Extract the [x, y] coordinate from the center of the cell holding the provided text.  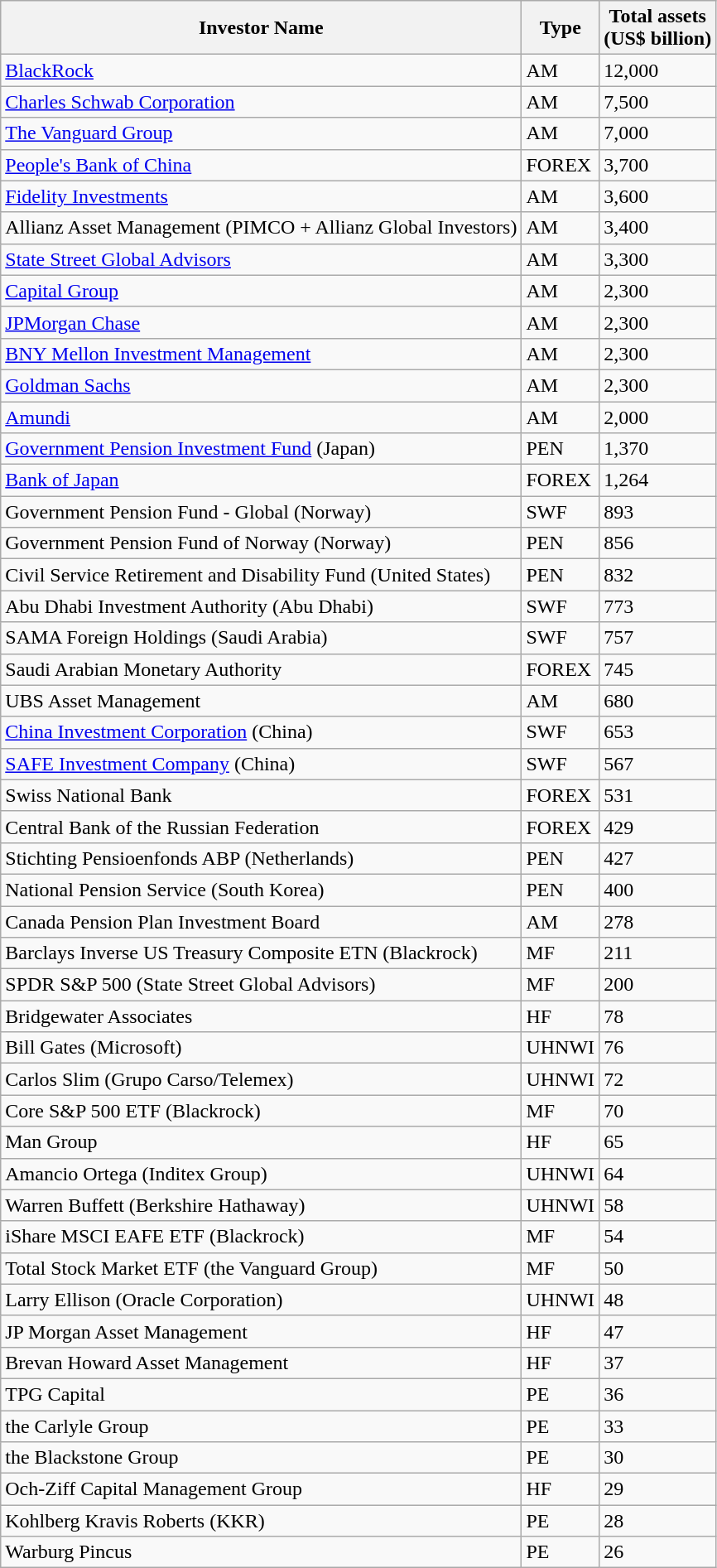
65 [657, 1142]
2,000 [657, 417]
Allianz Asset Management (PIMCO + Allianz Global Investors) [262, 228]
29 [657, 1489]
37 [657, 1363]
Total Stock Market ETF (the Vanguard Group) [262, 1268]
653 [657, 732]
278 [657, 922]
State Street Global Advisors [262, 259]
SAMA Foreign Holdings (Saudi Arabia) [262, 638]
JP Morgan Asset Management [262, 1331]
33 [657, 1426]
Brevan Howard Asset Management [262, 1363]
Man Group [262, 1142]
Central Bank of the Russian Federation [262, 827]
64 [657, 1174]
58 [657, 1205]
50 [657, 1268]
28 [657, 1521]
the Blackstone Group [262, 1458]
BNY Mellon Investment Management [262, 354]
Saudi Arabian Monetary Authority [262, 669]
JPMorgan Chase [262, 322]
3,400 [657, 228]
3,700 [657, 165]
757 [657, 638]
7,000 [657, 133]
Amancio Ortega (Inditex Group) [262, 1174]
Government Pension Investment Fund (Japan) [262, 449]
200 [657, 985]
54 [657, 1237]
Abu Dhabi Investment Authority (Abu Dhabi) [262, 606]
Amundi [262, 417]
The Vanguard Group [262, 133]
12,000 [657, 70]
Civil Service Retirement and Disability Fund (United States) [262, 575]
Barclays Inverse US Treasury Composite ETN (Blackrock) [262, 953]
Och-Ziff Capital Management Group [262, 1489]
UBS Asset Management [262, 701]
1,370 [657, 449]
856 [657, 543]
SPDR S&P 500 (State Street Global Advisors) [262, 985]
TPG Capital [262, 1394]
400 [657, 890]
Type [561, 28]
7,500 [657, 102]
72 [657, 1079]
26 [657, 1552]
Kohlberg Kravis Roberts (KKR) [262, 1521]
30 [657, 1458]
Goldman Sachs [262, 385]
567 [657, 764]
iShare MSCI EAFE ETF (Blackrock) [262, 1237]
531 [657, 795]
Bridgewater Associates [262, 1016]
People's Bank of China [262, 165]
832 [657, 575]
Government Pension Fund - Global (Norway) [262, 512]
427 [657, 858]
3,300 [657, 259]
Charles Schwab Corporation [262, 102]
1,264 [657, 480]
211 [657, 953]
48 [657, 1300]
893 [657, 512]
Bill Gates (Microsoft) [262, 1048]
Investor Name [262, 28]
Warburg Pincus [262, 1552]
76 [657, 1048]
Stichting Pensioenfonds ABP (Netherlands) [262, 858]
Government Pension Fund of Norway (Norway) [262, 543]
680 [657, 701]
the Carlyle Group [262, 1426]
Capital Group [262, 291]
China Investment Corporation (China) [262, 732]
3,600 [657, 196]
Swiss National Bank [262, 795]
Larry Ellison (Oracle Corporation) [262, 1300]
Canada Pension Plan Investment Board [262, 922]
National Pension Service (South Korea) [262, 890]
SAFE Investment Company (China) [262, 764]
BlackRock [262, 70]
Total assets(US$ billion) [657, 28]
70 [657, 1111]
745 [657, 669]
773 [657, 606]
Bank of Japan [262, 480]
36 [657, 1394]
47 [657, 1331]
Fidelity Investments [262, 196]
Warren Buffett (Berkshire Hathaway) [262, 1205]
Carlos Slim (Grupo Carso/Telemex) [262, 1079]
78 [657, 1016]
Core S&P 500 ETF (Blackrock) [262, 1111]
429 [657, 827]
